Determine the (x, y) coordinate at the center of the cell enclosing the given text.  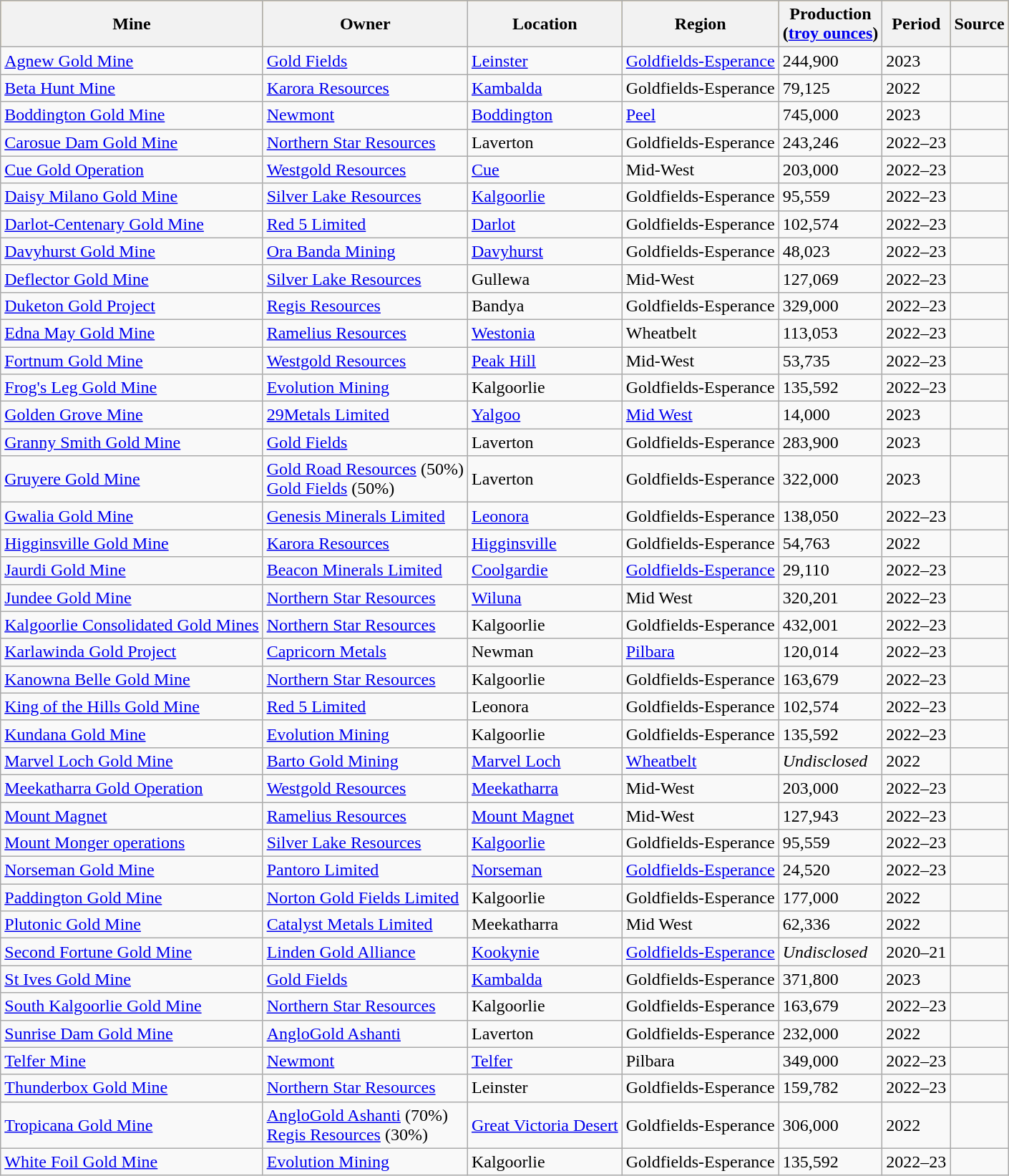
Source (979, 24)
Fortnum Gold Mine (132, 360)
Peak Hill (545, 360)
Higginsville Gold Mine (132, 543)
Kookynie (545, 952)
Darlot-Centenary Gold Mine (132, 224)
Davyhurst Gold Mine (132, 251)
232,000 (830, 1034)
113,053 (830, 333)
Paddington Gold Mine (132, 898)
Kundana Gold Mine (132, 734)
Frog's Leg Gold Mine (132, 388)
Owner (365, 24)
White Foil Gold Mine (132, 1162)
371,800 (830, 979)
South Kalgoorlie Gold Mine (132, 1006)
Plutonic Gold Mine (132, 925)
Newman (545, 652)
Telfer (545, 1061)
Linden Gold Alliance (365, 952)
Regis Resources (365, 306)
Duketon Gold Project (132, 306)
Peel (700, 115)
Darlot (545, 224)
Marvel Loch (545, 761)
745,000 (830, 115)
Location (545, 24)
Agnew Gold Mine (132, 61)
Genesis Minerals Limited (365, 516)
Gwalia Gold Mine (132, 516)
14,000 (830, 415)
AngloGold Ashanti (70%)Regis Resources (30%) (365, 1125)
Deflector Gold Mine (132, 278)
320,201 (830, 598)
Beacon Minerals Limited (365, 570)
29Metals Limited (365, 415)
79,125 (830, 88)
Great Victoria Desert (545, 1125)
Region (700, 24)
Mount Monger operations (132, 843)
306,000 (830, 1125)
Kalgoorlie Consolidated Gold Mines (132, 625)
Karlawinda Gold Project (132, 652)
244,900 (830, 61)
329,000 (830, 306)
Norton Gold Fields Limited (365, 898)
Tropicana Gold Mine (132, 1125)
Cue Gold Operation (132, 170)
King of the Hills Gold Mine (132, 706)
62,336 (830, 925)
Beta Hunt Mine (132, 88)
Second Fortune Gold Mine (132, 952)
2020–21 (916, 952)
283,900 (830, 442)
432,001 (830, 625)
Jundee Gold Mine (132, 598)
Gruyere Gold Mine (132, 480)
Carosue Dam Gold Mine (132, 142)
Marvel Loch Gold Mine (132, 761)
Bandya (545, 306)
Period (916, 24)
24,520 (830, 870)
Boddington Gold Mine (132, 115)
St Ives Gold Mine (132, 979)
Boddington (545, 115)
Wiluna (545, 598)
177,000 (830, 898)
Meekatharra Gold Operation (132, 788)
Mine (132, 24)
Kanowna Belle Gold Mine (132, 679)
127,069 (830, 278)
Pantoro Limited (365, 870)
322,000 (830, 480)
Barto Gold Mining (365, 761)
Telfer Mine (132, 1061)
29,110 (830, 570)
Coolgardie (545, 570)
349,000 (830, 1061)
Jaurdi Gold Mine (132, 570)
120,014 (830, 652)
159,782 (830, 1088)
Production(troy ounces) (830, 24)
53,735 (830, 360)
Sunrise Dam Gold Mine (132, 1034)
138,050 (830, 516)
Golden Grove Mine (132, 415)
Norseman Gold Mine (132, 870)
Norseman (545, 870)
Yalgoo (545, 415)
Davyhurst (545, 251)
Capricorn Metals (365, 652)
Ora Banda Mining (365, 251)
Catalyst Metals Limited (365, 925)
Gullewa (545, 278)
243,246 (830, 142)
Higginsville (545, 543)
Cue (545, 170)
Daisy Milano Gold Mine (132, 197)
Edna May Gold Mine (132, 333)
Thunderbox Gold Mine (132, 1088)
54,763 (830, 543)
AngloGold Ashanti (365, 1034)
127,943 (830, 815)
48,023 (830, 251)
Westonia (545, 333)
Gold Road Resources (50%)Gold Fields (50%) (365, 480)
Granny Smith Gold Mine (132, 442)
